Scan for the cell matching the given text and deliver its [x, y] coordinate at center. 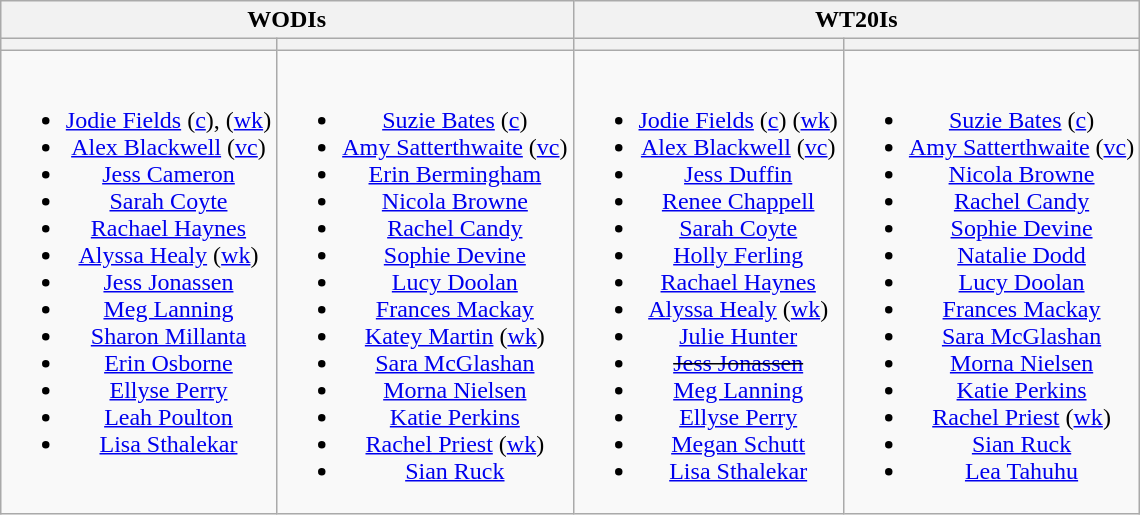
WODIs [286, 20]
WT20Is [856, 20]
